Return the [X, Y] coordinate for the center point of the cell that contains the specified text.  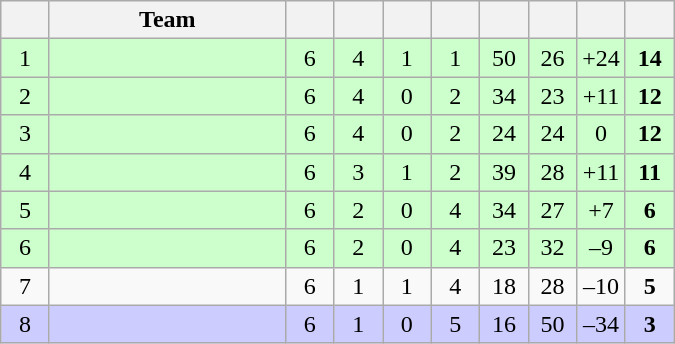
–10 [602, 286]
7 [26, 286]
8 [26, 324]
14 [650, 58]
+7 [602, 210]
+24 [602, 58]
16 [504, 324]
–34 [602, 324]
26 [552, 58]
39 [504, 172]
18 [504, 286]
11 [650, 172]
27 [552, 210]
–9 [602, 248]
Team [167, 20]
32 [552, 248]
